Find where the given text appears and provide that cell's center as [x, y] coordinate. 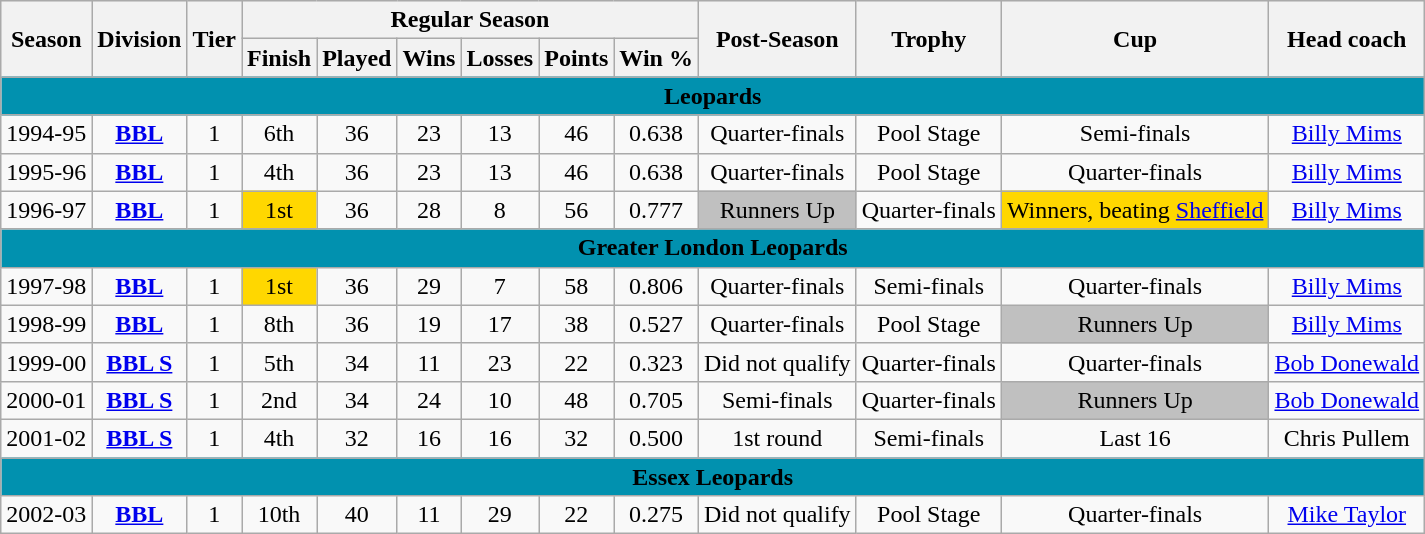
10th [280, 515]
0.527 [656, 324]
Head coach [1347, 39]
Leopards [713, 96]
2002-03 [46, 515]
0.323 [656, 362]
1994-95 [46, 134]
Points [576, 58]
28 [429, 210]
1996-97 [46, 210]
Mike Taylor [1347, 515]
58 [576, 286]
1997-98 [46, 286]
0.777 [656, 210]
1999-00 [46, 362]
Post-Season [777, 39]
48 [576, 400]
0.275 [656, 515]
19 [429, 324]
Trophy [928, 39]
Regular Season [470, 20]
17 [500, 324]
Chris Pullem [1347, 438]
Winners, beating Sheffield [1135, 210]
1998-99 [46, 324]
Wins [429, 58]
24 [429, 400]
Greater London Leopards [713, 248]
Tier [214, 39]
0.500 [656, 438]
1995-96 [46, 172]
Cup [1135, 39]
7 [500, 286]
Season [46, 39]
2000-01 [46, 400]
0.806 [656, 286]
Division [140, 39]
Played [357, 58]
Win % [656, 58]
Finish [280, 58]
0.705 [656, 400]
Essex Leopards [713, 477]
2001-02 [46, 438]
2nd [280, 400]
56 [576, 210]
40 [357, 515]
10 [500, 400]
Losses [500, 58]
8th [280, 324]
6th [280, 134]
8 [500, 210]
1st round [777, 438]
38 [576, 324]
5th [280, 362]
Last 16 [1135, 438]
